Find where the given text appears and provide that cell's center as (x, y) coordinate. 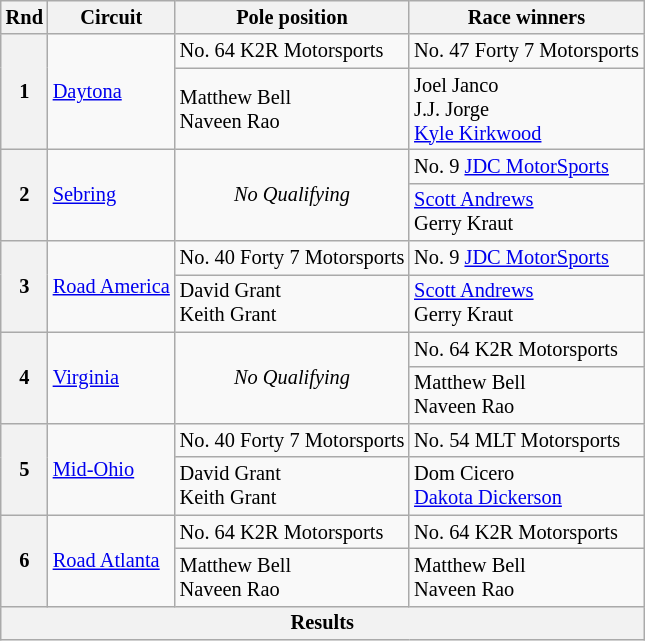
3 (24, 286)
Results (322, 623)
Virginia (112, 378)
4 (24, 378)
1 (24, 92)
Pole position (292, 17)
Circuit (112, 17)
Joel Janco J.J. Jorge Kyle Kirkwood (526, 109)
Road Atlanta (112, 560)
Road America (112, 286)
No. 54 MLT Motorsports (526, 440)
6 (24, 560)
Dom Cicero Dakota Dickerson (526, 486)
Mid-Ohio (112, 468)
2 (24, 194)
Rnd (24, 17)
Daytona (112, 92)
Sebring (112, 194)
5 (24, 468)
No. 47 Forty 7 Motorsports (526, 51)
Race winners (526, 17)
